From the cell containing the given text, extract its center point as [X, Y] coordinate. 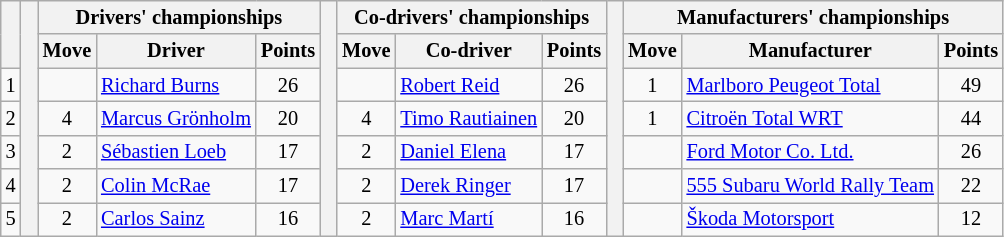
Colin McRae [176, 186]
Manufacturers' championships [813, 17]
44 [971, 118]
Marc Martí [468, 219]
12 [971, 219]
Škoda Motorsport [810, 219]
22 [971, 186]
Citroën Total WRT [810, 118]
Richard Burns [176, 85]
5 [11, 219]
Marcus Grönholm [176, 118]
Co-driver [468, 51]
Ford Motor Co. Ltd. [810, 152]
555 Subaru World Rally Team [810, 186]
Timo Rautiainen [468, 118]
3 [11, 152]
49 [971, 85]
Robert Reid [468, 85]
Driver [176, 51]
Co-drivers' championships [472, 17]
Sébastien Loeb [176, 152]
Daniel Elena [468, 152]
Manufacturer [810, 51]
Derek Ringer [468, 186]
Marlboro Peugeot Total [810, 85]
Drivers' championships [179, 17]
Carlos Sainz [176, 219]
